Find where the given text appears and provide that cell's center as [x, y] coordinate. 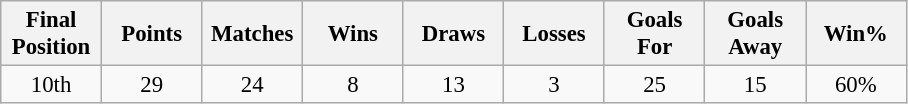
Matches [252, 34]
15 [756, 85]
8 [354, 85]
10th [52, 85]
24 [252, 85]
3 [554, 85]
Win% [856, 34]
60% [856, 85]
Points [152, 34]
Draws [454, 34]
13 [454, 85]
Final Position [52, 34]
25 [654, 85]
Wins [354, 34]
Goals Away [756, 34]
29 [152, 85]
Losses [554, 34]
Goals For [654, 34]
